Pinpoint the cell where the given text exists, returning its [X, Y] midpoint coordinate. 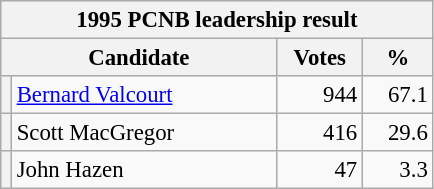
944 [320, 95]
47 [320, 170]
Votes [320, 58]
John Hazen [144, 170]
416 [320, 133]
67.1 [398, 95]
Scott MacGregor [144, 133]
Candidate [139, 58]
3.3 [398, 170]
29.6 [398, 133]
1995 PCNB leadership result [217, 20]
Bernard Valcourt [144, 95]
% [398, 58]
